Locate the cell with the specified text and output its (x, y) center coordinate. 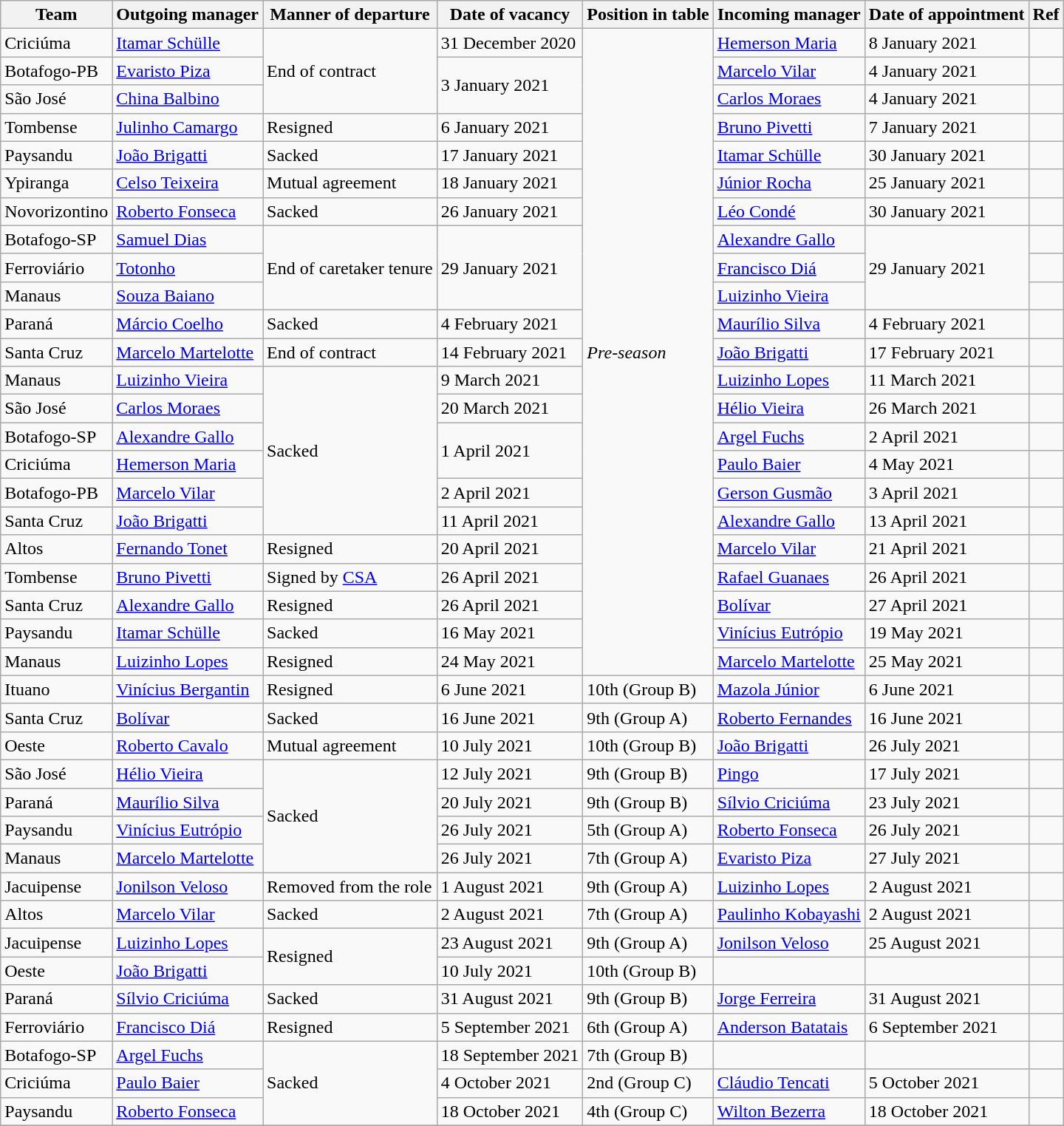
Roberto Fernandes (789, 717)
Pre-season (648, 352)
7th (Group B) (648, 1055)
17 July 2021 (947, 774)
3 April 2021 (947, 493)
Julinho Camargo (188, 127)
Removed from the role (350, 887)
2nd (Group C) (648, 1083)
9 March 2021 (510, 381)
23 August 2021 (510, 943)
4 October 2021 (510, 1083)
Vinícius Bergantin (188, 689)
25 January 2021 (947, 183)
5 September 2021 (510, 1027)
4th (Group C) (648, 1111)
Ituano (56, 689)
17 January 2021 (510, 155)
25 May 2021 (947, 661)
Pingo (789, 774)
Léo Condé (789, 211)
25 August 2021 (947, 943)
Gerson Gusmão (789, 493)
6 January 2021 (510, 127)
11 March 2021 (947, 381)
16 May 2021 (510, 633)
17 February 2021 (947, 352)
Rafael Guanaes (789, 577)
Ypiranga (56, 183)
5 October 2021 (947, 1083)
Manner of departure (350, 15)
End of caretaker tenure (350, 267)
5th (Group A) (648, 830)
20 April 2021 (510, 549)
27 July 2021 (947, 859)
24 May 2021 (510, 661)
Anderson Batatais (789, 1027)
11 April 2021 (510, 521)
Totonho (188, 267)
8 January 2021 (947, 43)
6 September 2021 (947, 1027)
7 January 2021 (947, 127)
Samuel Dias (188, 239)
1 August 2021 (510, 887)
20 July 2021 (510, 802)
Cláudio Tencati (789, 1083)
Signed by CSA (350, 577)
Márcio Coelho (188, 324)
Date of appointment (947, 15)
18 January 2021 (510, 183)
4 May 2021 (947, 465)
13 April 2021 (947, 521)
26 March 2021 (947, 409)
26 January 2021 (510, 211)
Ref (1046, 15)
Jorge Ferreira (789, 999)
19 May 2021 (947, 633)
18 September 2021 (510, 1055)
1 April 2021 (510, 451)
Mazola Júnior (789, 689)
6th (Group A) (648, 1027)
27 April 2021 (947, 605)
12 July 2021 (510, 774)
Souza Baiano (188, 296)
3 January 2021 (510, 85)
21 April 2021 (947, 549)
23 July 2021 (947, 802)
20 March 2021 (510, 409)
Team (56, 15)
Paulinho Kobayashi (789, 915)
Wilton Bezerra (789, 1111)
Date of vacancy (510, 15)
Celso Teixeira (188, 183)
Incoming manager (789, 15)
Outgoing manager (188, 15)
Position in table (648, 15)
China Balbino (188, 99)
14 February 2021 (510, 352)
Júnior Rocha (789, 183)
31 December 2020 (510, 43)
Fernando Tonet (188, 549)
Roberto Cavalo (188, 745)
Novorizontino (56, 211)
